Return [x, y] of the center of cell containing provided text 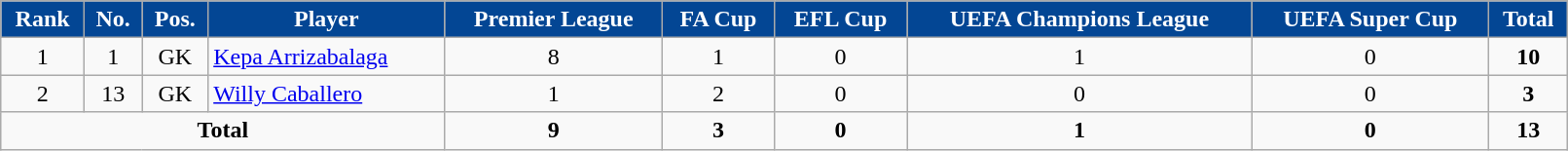
Rank [43, 19]
Kepa Arrizabalaga [327, 57]
EFL Cup [841, 19]
Player [327, 19]
Willy Caballero [327, 94]
8 [554, 57]
UEFA Super Cup [1370, 19]
Premier League [554, 19]
Pos. [175, 19]
9 [554, 131]
No. [113, 19]
FA Cup [718, 19]
10 [1528, 57]
UEFA Champions League [1080, 19]
